Search for the cell housing the specified text and yield its (x, y) center coordinate. 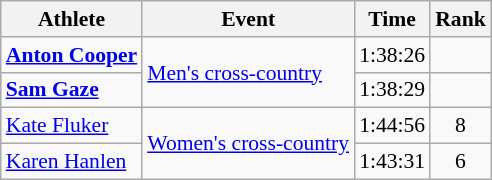
1:43:31 (392, 162)
Men's cross-country (248, 72)
6 (460, 162)
Women's cross-country (248, 144)
1:38:26 (392, 55)
1:38:29 (392, 90)
Time (392, 19)
Kate Fluker (72, 126)
Anton Cooper (72, 55)
Sam Gaze (72, 90)
Karen Hanlen (72, 162)
Rank (460, 19)
Event (248, 19)
8 (460, 126)
Athlete (72, 19)
1:44:56 (392, 126)
